Scan for the cell matching the given text and deliver its (x, y) coordinate at center. 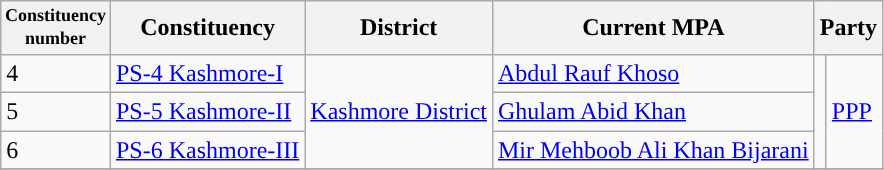
PS-4 Kashmore-I (207, 73)
Party (848, 28)
Abdul Rauf Khoso (653, 73)
Constituency number (56, 28)
Mir Mehboob Ali Khan Bijarani (653, 150)
Constituency (207, 28)
4 (56, 73)
PPP (854, 111)
6 (56, 150)
PS-5 Kashmore-II (207, 111)
Ghulam Abid Khan (653, 111)
Kashmore District (399, 111)
Current MPA (653, 28)
5 (56, 111)
District (399, 28)
PS-6 Kashmore-III (207, 150)
